Provide the (X, Y) coordinate of the cell's center where the given text is located.  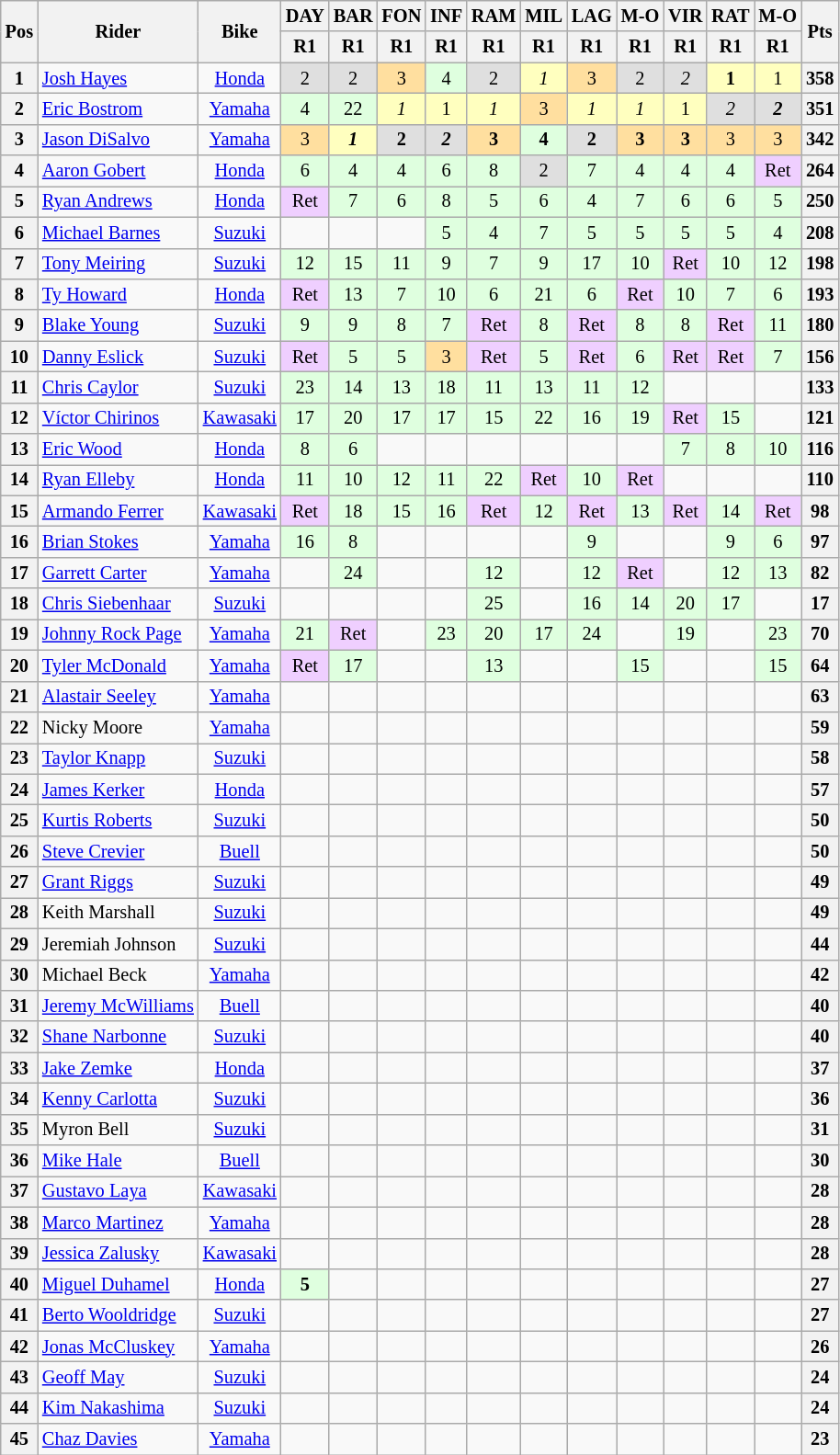
INF (447, 16)
Jake Zemke (118, 1068)
Aaron Gobert (118, 171)
32 (19, 1037)
Myron Bell (118, 1130)
Eric Bostrom (118, 108)
Michael Beck (118, 975)
33 (19, 1068)
198 (820, 264)
Pos (19, 31)
264 (820, 171)
Grant Riggs (118, 882)
Shane Narbonne (118, 1037)
358 (820, 78)
Marco Martinez (118, 1222)
Chaz Davies (118, 1439)
Danny Eslick (118, 357)
59 (820, 727)
Chris Siebenhaar (118, 604)
Keith Marshall (118, 913)
Steve Crevier (118, 851)
193 (820, 294)
LAG (592, 16)
133 (820, 387)
208 (820, 233)
70 (820, 634)
Alastair Seeley (118, 697)
Ty Howard (118, 294)
Kurtis Roberts (118, 820)
BAR (353, 16)
97 (820, 541)
57 (820, 790)
Kim Nakashima (118, 1408)
35 (19, 1130)
Jeremiah Johnson (118, 944)
DAY (305, 16)
34 (19, 1098)
Garrett Carter (118, 573)
Ryan Elleby (118, 480)
Johnny Rock Page (118, 634)
Jessica Zalusky (118, 1254)
351 (820, 108)
29 (19, 944)
Taylor Knapp (118, 758)
41 (19, 1315)
Geoff May (118, 1377)
RAT (730, 16)
Kenny Carlotta (118, 1098)
Tony Meiring (118, 264)
Tyler McDonald (118, 665)
43 (19, 1377)
Ryan Andrews (118, 201)
64 (820, 665)
Jeremy McWilliams (118, 1006)
180 (820, 325)
98 (820, 511)
James Kerker (118, 790)
Michael Barnes (118, 233)
Miguel Duhamel (118, 1284)
63 (820, 697)
Jason DiSalvo (118, 140)
VIR (686, 16)
Mike Hale (118, 1161)
Berto Wooldridge (118, 1315)
FON (403, 16)
RAM (494, 16)
Brian Stokes (118, 541)
MIL (543, 16)
342 (820, 140)
Rider (118, 31)
110 (820, 480)
121 (820, 418)
38 (19, 1222)
Víctor Chirinos (118, 418)
Eric Wood (118, 449)
Armando Ferrer (118, 511)
Pts (820, 31)
Blake Young (118, 325)
Josh Hayes (118, 78)
250 (820, 201)
156 (820, 357)
39 (19, 1254)
Gustavo Laya (118, 1191)
116 (820, 449)
58 (820, 758)
Bike (240, 31)
Jonas McCluskey (118, 1347)
82 (820, 573)
Nicky Moore (118, 727)
Chris Caylor (118, 387)
45 (19, 1439)
